Output the [x, y] coordinate of the center of the cell containing the given text.  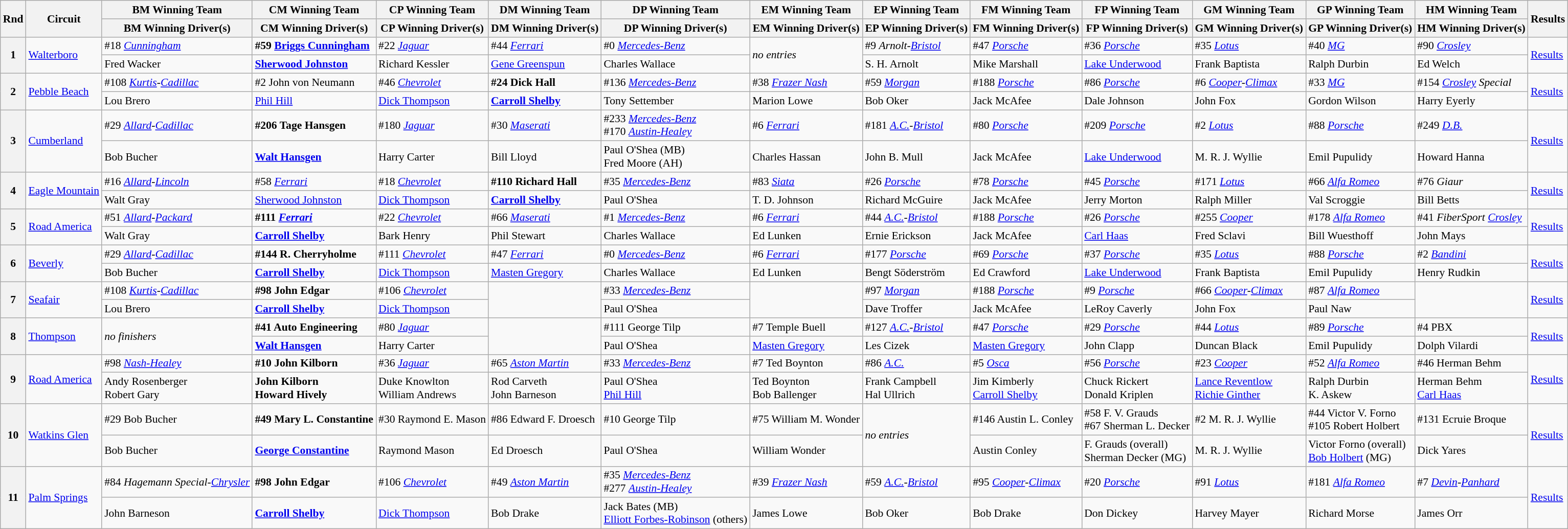
HM Winning Driver(s) [1471, 28]
GM Winning Team [1249, 10]
#49 Mary L. Constantine [314, 419]
Ralph Durbin [1360, 64]
#22 Jaguar [432, 46]
#51 Allard-Packard [177, 218]
Jerry Morton [1137, 200]
#58 Ferrari [314, 181]
#180 Jaguar [432, 126]
#59 Briggs Cunningham [314, 46]
#98 Nash-Healey [177, 363]
Jim Kimberly Carroll Shelby [1026, 388]
#45 Porsche [1137, 181]
#18 Cunningham [177, 46]
GM Winning Driver(s) [1249, 28]
#111 Chevrolet [432, 255]
Duke Knowlton William Andrews [432, 388]
#209 Porsche [1137, 126]
#86 A.C. [916, 363]
Dave Troffer [916, 309]
#1 Mercedes-Benz [675, 218]
EM Winning Team [806, 10]
#78 Porsche [1026, 181]
S. H. Arnolt [916, 64]
Dolph Vilardi [1471, 346]
#111 George Tilp [675, 327]
#10 John Kilborn [314, 363]
7 [13, 300]
Herman Behm Carl Haas [1471, 388]
#29 Porsche [1137, 327]
#111 Ferrari [314, 218]
Ralph Durbin K. Askew [1360, 388]
#24 Dick Hall [545, 83]
Ed Crawford [1026, 272]
Lance Reventlow Richie Ginther [1249, 388]
#84 Hagemann Special-Chrysler [177, 481]
Bengt Söderström [916, 272]
Carl Haas [1137, 236]
#33 MG [1360, 83]
#6 Cooper-Climax [1249, 83]
#10 George Tilp [675, 419]
Palm Springs [63, 497]
#47 Ferrari [545, 255]
EM Winning Driver(s) [806, 28]
#255 Cooper [1249, 218]
Victor Forno (overall) Bob Holbert (MG) [1360, 451]
#206 Tage Hansgen [314, 126]
#66 Maserati [545, 218]
Pebble Beach [63, 92]
Raymond Mason [432, 451]
#76 Giaur [1471, 181]
John B. Mull [916, 156]
DP Winning Team [675, 10]
#2 Lotus [1249, 126]
Don Dickey [1137, 513]
LeRoy Caverly [1137, 309]
#37 Porsche [1137, 255]
#86 Porsche [1137, 83]
Dick Yares [1471, 451]
#59 Morgan [916, 83]
Jack Bates (MB) Elliott Forbes-Robinson (others) [675, 513]
Chuck Rickert Donald Kriplen [1137, 388]
Les Cizek [916, 346]
#36 Jaguar [432, 363]
Circuit [63, 18]
Henry Rudkin [1471, 272]
Bark Henry [432, 236]
#177 Porsche [916, 255]
10 [13, 435]
#44 Ferrari [545, 46]
#23 Cooper [1249, 363]
Gordon Wilson [1360, 101]
no finishers [177, 336]
Bill Wuesthoff [1360, 236]
Mike Marshall [1026, 64]
#66 Alfa Romeo [1360, 181]
Harvey Mayer [1249, 513]
#171 Lotus [1249, 181]
#44 A.C.-Bristol [916, 218]
Eagle Mountain [63, 190]
#18 Chevrolet [432, 181]
#44 Victor V. Forno#105 Robert Holbert [1360, 419]
Ralph Miller [1249, 200]
Bill Betts [1471, 200]
CM Winning Team [314, 10]
John Clapp [1137, 346]
James Lowe [806, 513]
#144 R. Cherryholme [314, 255]
BM Winning Driver(s) [177, 28]
#46 Chevrolet [432, 83]
#181 A.C.-Bristol [916, 126]
EP Winning Team [916, 10]
#29 Bob Bucher [177, 419]
John Barneson [177, 513]
#16 Allard-Lincoln [177, 181]
James Orr [1471, 513]
DP Winning Driver(s) [675, 28]
#59 A.C.-Bristol [916, 481]
#97 Morgan [916, 291]
#80 Porsche [1026, 126]
#39 Frazer Nash [806, 481]
#20 Porsche [1137, 481]
Richard McGuire [916, 200]
CP Winning Team [432, 10]
FM Winning Team [1026, 10]
11 [13, 497]
#146 Austin L. Conley [1026, 419]
#36 Porsche [1137, 46]
#136 Mercedes-Benz [675, 83]
8 [13, 336]
#5 Osca [1026, 363]
#178 Alfa Romeo [1360, 218]
#131 Ecruie Broque [1471, 419]
6 [13, 264]
George Constantine [314, 451]
FM Winning Driver(s) [1026, 28]
#233 Mercedes-Benz#170 Austin-Healey [675, 126]
Beverly [63, 264]
Richard Morse [1360, 513]
#30 Raymond E. Mason [432, 419]
#86 Edward F. Droesch [545, 419]
Dale Johnson [1137, 101]
2 [13, 92]
Walterboro [63, 55]
#181 Alfa Romeo [1360, 481]
Marion Lowe [806, 101]
4 [13, 190]
Cumberland [63, 141]
William Wonder [806, 451]
Ed Droesch [545, 451]
Ted Boynton Bob Ballenger [806, 388]
Ernie Erickson [916, 236]
#44 Lotus [1249, 327]
John Kilborn Howard Hively [314, 388]
Gene Greenspun [545, 64]
Watkins Glen [63, 435]
DM Winning Team [545, 10]
#2 M. R. J. Wyllie [1249, 419]
#35 Mercedes-Benz#277 Austin-Healey [675, 481]
Andy Rosenberger Robert Gary [177, 388]
#40 MG [1360, 46]
#56 Porsche [1137, 363]
Paul Naw [1360, 309]
#249 D.B. [1471, 126]
Seafair [63, 300]
GP Winning Team [1360, 10]
#69 Porsche [1026, 255]
GP Winning Driver(s) [1360, 28]
BM Winning Team [177, 10]
#9 Porsche [1137, 291]
Richard Kessler [432, 64]
T. D. Johnson [806, 200]
Bill Lloyd [545, 156]
9 [13, 379]
Rnd [13, 18]
#58 F. V. Grauds#67 Sherman L. Decker [1137, 419]
1 [13, 55]
#2 Bandini [1471, 255]
Phil Stewart [545, 236]
Rod Carveth John Barneson [545, 388]
3 [13, 141]
Howard Hanna [1471, 156]
#89 Porsche [1360, 327]
Ed Welch [1471, 64]
#41 FiberSport Crosley [1471, 218]
#30 Maserati [545, 126]
CP Winning Driver(s) [432, 28]
#83 Siata [806, 181]
#87 Alfa Romeo [1360, 291]
#38 Frazer Nash [806, 83]
Paul O'Shea (MB) Fred Moore (AH) [675, 156]
#75 William M. Wonder [806, 419]
Frank Campbell Hal Ullrich [916, 388]
#91 Lotus [1249, 481]
Harry Eyerly [1471, 101]
#90 Crosley [1471, 46]
#41 Auto Engineering [314, 327]
Paul O'Shea Phil Hill [675, 388]
#9 Arnolt-Bristol [916, 46]
#22 Chevrolet [432, 218]
Phil Hill [314, 101]
Fred Wacker [177, 64]
Thompson [63, 336]
#65 Aston Martin [545, 363]
#7 Devin-Panhard [1471, 481]
#49 Aston Martin [545, 481]
#80 Jaguar [432, 327]
CM Winning Driver(s) [314, 28]
#110 Richard Hall [545, 181]
Val Scroggie [1360, 200]
FP Winning Driver(s) [1137, 28]
#154 Crosley Special [1471, 83]
#35 Mercedes-Benz [675, 181]
Tony Settember [675, 101]
John Mays [1471, 236]
#66 Cooper-Climax [1249, 291]
Austin Conley [1026, 451]
#127 A.C.-Bristol [916, 327]
FP Winning Team [1137, 10]
DM Winning Driver(s) [545, 28]
#52 Alfa Romeo [1360, 363]
HM Winning Team [1471, 10]
#46 Herman Behm [1471, 363]
#7 Ted Boynton [806, 363]
#4 PBX [1471, 327]
#95 Cooper-Climax [1026, 481]
Charles Hassan [806, 156]
#7 Temple Buell [806, 327]
5 [13, 227]
Fred Sclavi [1249, 236]
#2 John von Neumann [314, 83]
F. Grauds (overall) Sherman Decker (MG) [1137, 451]
Duncan Black [1249, 346]
EP Winning Driver(s) [916, 28]
